Locate the cell with the specified text and output its (X, Y) center coordinate. 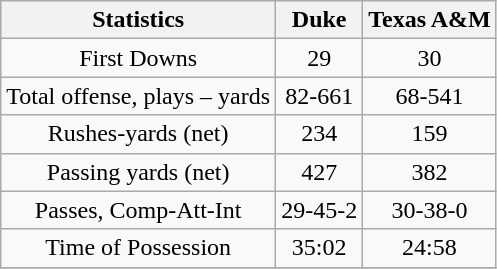
234 (320, 134)
427 (320, 172)
Texas A&M (430, 20)
30 (430, 58)
24:58 (430, 248)
29-45-2 (320, 210)
29 (320, 58)
Passes, Comp-Att-Int (138, 210)
30-38-0 (430, 210)
Statistics (138, 20)
382 (430, 172)
159 (430, 134)
82-661 (320, 96)
Rushes-yards (net) (138, 134)
Total offense, plays – yards (138, 96)
Duke (320, 20)
35:02 (320, 248)
Time of Possession (138, 248)
Passing yards (net) (138, 172)
68-541 (430, 96)
First Downs (138, 58)
